Detect which cell encompasses the target text, then output its [X, Y] center coordinate. 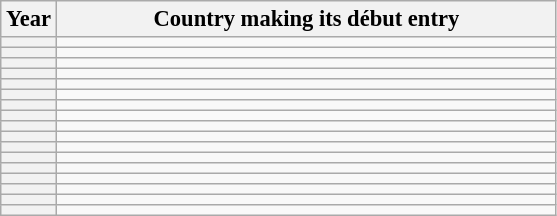
Country making its début entry [306, 19]
Year [29, 19]
